Extract the [x, y] coordinate from the center of the cell holding the provided text.  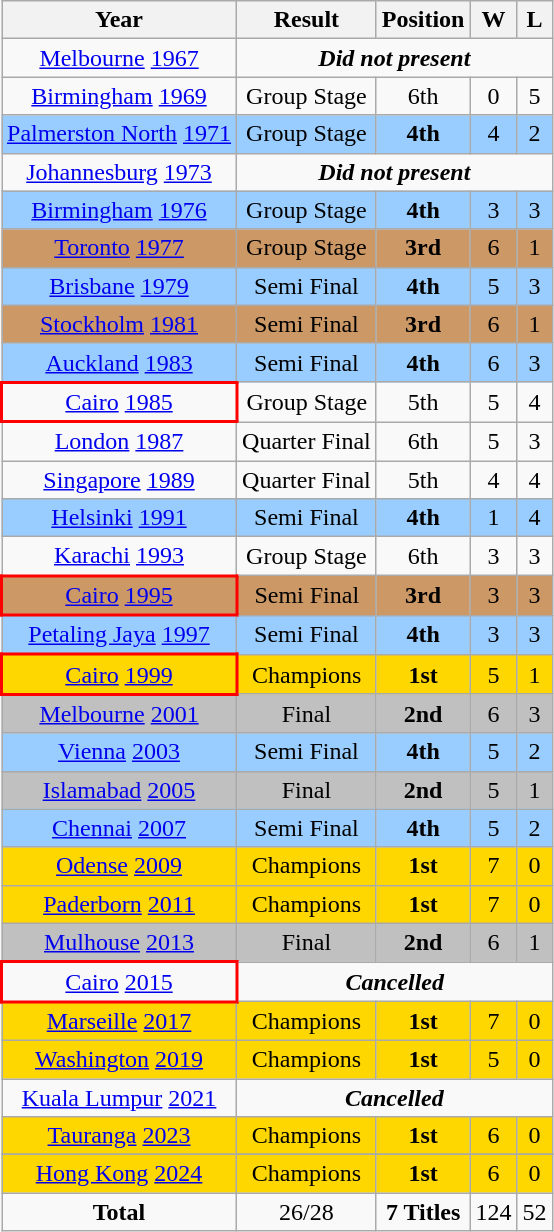
Karachi 1993 [120, 556]
Birmingham 1969 [120, 96]
Singapore 1989 [120, 479]
Mulhouse 2013 [120, 942]
Cairo 2015 [120, 982]
Kuala Lumpur 2021 [120, 1097]
L [534, 20]
Result [307, 20]
52 [534, 1212]
Total [120, 1212]
Birmingham 1976 [120, 210]
26/28 [307, 1212]
W [494, 20]
7 Titles [423, 1212]
Paderborn 2011 [120, 904]
Year [120, 20]
Melbourne 1967 [120, 58]
Hong Kong 2024 [120, 1174]
Washington 2019 [120, 1059]
Odense 2009 [120, 866]
Auckland 1983 [120, 362]
Petaling Jaya 1997 [120, 635]
Stockholm 1981 [120, 324]
Cairo 1999 [120, 675]
Helsinki 1991 [120, 518]
Palmerston North 1971 [120, 134]
Position [423, 20]
Brisbane 1979 [120, 286]
Johannesburg 1973 [120, 172]
Islamabad 2005 [120, 790]
Cairo 1995 [120, 595]
London 1987 [120, 442]
Marseille 2017 [120, 1022]
Vienna 2003 [120, 752]
Melbourne 2001 [120, 714]
Cairo 1985 [120, 402]
124 [494, 1212]
Chennai 2007 [120, 828]
Toronto 1977 [120, 248]
Tauranga 2023 [120, 1136]
